Return [X, Y] of the center of cell containing provided text 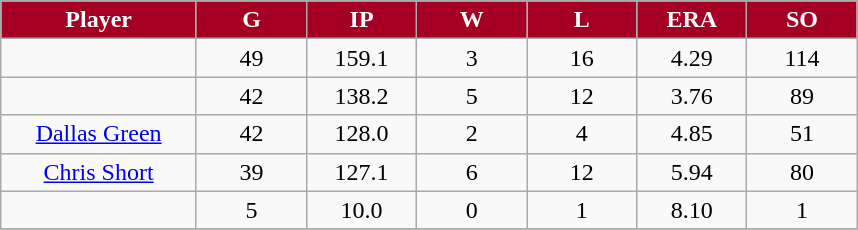
128.0 [362, 134]
L [582, 20]
127.1 [362, 172]
Chris Short [99, 172]
0 [472, 210]
8.10 [692, 210]
10.0 [362, 210]
16 [582, 58]
SO [802, 20]
Player [99, 20]
W [472, 20]
4 [582, 134]
Dallas Green [99, 134]
4.29 [692, 58]
G [251, 20]
3 [472, 58]
80 [802, 172]
ERA [692, 20]
89 [802, 96]
39 [251, 172]
6 [472, 172]
159.1 [362, 58]
49 [251, 58]
51 [802, 134]
5.94 [692, 172]
4.85 [692, 134]
114 [802, 58]
3.76 [692, 96]
138.2 [362, 96]
IP [362, 20]
2 [472, 134]
